Search for the cell housing the specified text and yield its (X, Y) center coordinate. 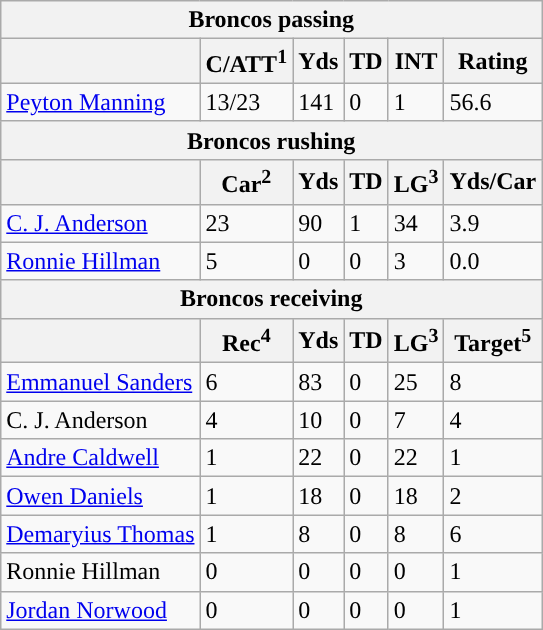
Car2 (246, 182)
34 (416, 223)
90 (318, 223)
Target5 (493, 340)
Rating (493, 62)
3 (416, 261)
INT (416, 62)
2 (493, 496)
10 (318, 420)
13/23 (246, 102)
141 (318, 102)
Broncos rushing (272, 140)
83 (318, 382)
0.0 (493, 261)
Jordan Norwood (100, 610)
Emmanuel Sanders (100, 382)
7 (416, 420)
C/ATT1 (246, 62)
Rec4 (246, 340)
3.9 (493, 223)
Broncos receiving (272, 299)
23 (246, 223)
Peyton Manning (100, 102)
5 (246, 261)
Owen Daniels (100, 496)
Andre Caldwell (100, 458)
Demaryius Thomas (100, 534)
56.6 (493, 102)
Yds/Car (493, 182)
25 (416, 382)
Broncos passing (272, 20)
